Output the (x, y) coordinate of the center of the cell containing the given text.  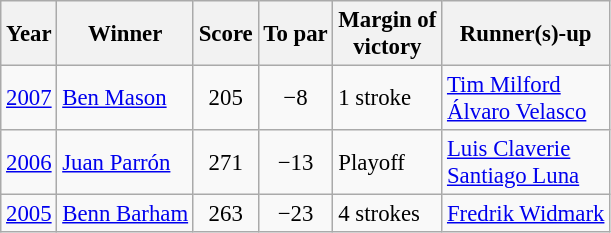
−13 (296, 162)
Score (226, 34)
Runner(s)-up (526, 34)
To par (296, 34)
4 strokes (388, 214)
2005 (29, 214)
Playoff (388, 162)
Margin ofvictory (388, 34)
Luis Claverie Santiago Luna (526, 162)
2006 (29, 162)
Tim Milford Álvaro Velasco (526, 98)
271 (226, 162)
Year (29, 34)
−8 (296, 98)
205 (226, 98)
Juan Parrón (125, 162)
Fredrik Widmark (526, 214)
Ben Mason (125, 98)
263 (226, 214)
1 stroke (388, 98)
Winner (125, 34)
−23 (296, 214)
2007 (29, 98)
Benn Barham (125, 214)
